Search for the cell housing the specified text and yield its [x, y] center coordinate. 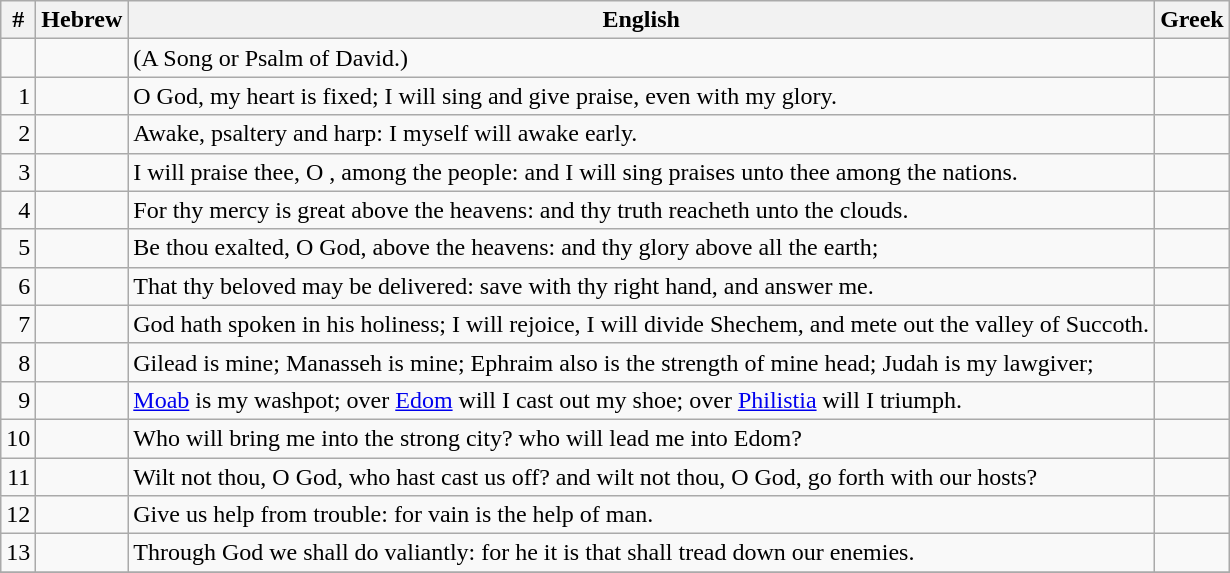
6 [18, 286]
7 [18, 324]
9 [18, 400]
11 [18, 477]
Gilead is mine; Manasseh is mine; Ephraim also is the strength of mine head; Judah is my lawgiver; [642, 362]
Who will bring me into the strong city? who will lead me into Edom? [642, 438]
1 [18, 96]
# [18, 20]
3 [18, 172]
13 [18, 553]
4 [18, 210]
Hebrew [82, 20]
(A Song or Psalm of David.) [642, 58]
Wilt not thou, O God, who hast cast us off? and wilt not thou, O God, go forth with our hosts? [642, 477]
Through God we shall do valiantly: for he it is that shall tread down our enemies. [642, 553]
God hath spoken in his holiness; I will rejoice, I will divide Shechem, and mete out the valley of Succoth. [642, 324]
English [642, 20]
8 [18, 362]
5 [18, 248]
Moab is my washpot; over Edom will I cast out my shoe; over Philistia will I triumph. [642, 400]
Awake, psaltery and harp: I myself will awake early. [642, 134]
O God, my heart is fixed; I will sing and give praise, even with my glory. [642, 96]
12 [18, 515]
For thy mercy is great above the heavens: and thy truth reacheth unto the clouds. [642, 210]
Give us help from trouble: for vain is the help of man. [642, 515]
I will praise thee, O , among the people: and I will sing praises unto thee among the nations. [642, 172]
10 [18, 438]
Greek [1192, 20]
Be thou exalted, O God, above the heavens: and thy glory above all the earth; [642, 248]
2 [18, 134]
That thy beloved may be delivered: save with thy right hand, and answer me. [642, 286]
